Scan for the cell matching the given text and deliver its (X, Y) coordinate at center. 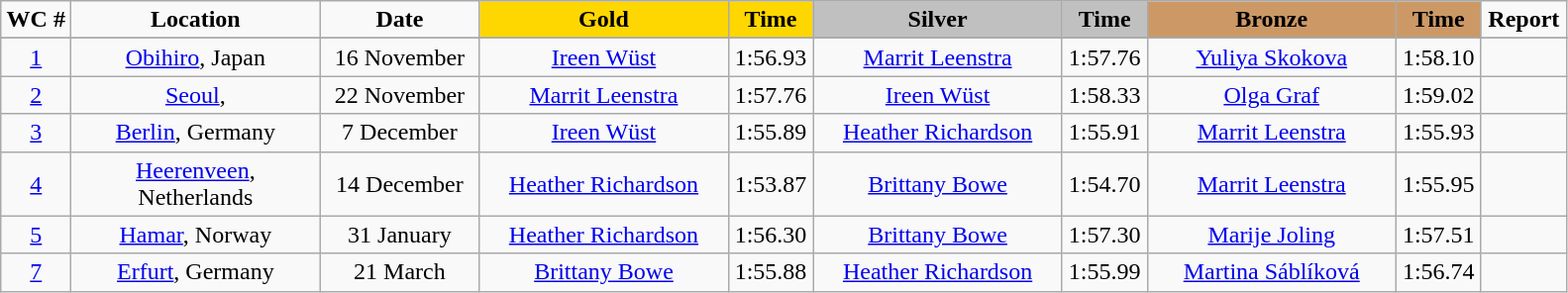
1:59.02 (1438, 95)
1:57.51 (1438, 235)
Hamar, Norway (196, 235)
14 December (400, 184)
Yuliya Skokova (1272, 57)
1:55.89 (771, 133)
22 November (400, 95)
Silver (937, 20)
Date (400, 20)
Gold (604, 20)
1:58.10 (1438, 57)
1:56.93 (771, 57)
1:55.93 (1438, 133)
16 November (400, 57)
2 (36, 95)
3 (36, 133)
Obihiro, Japan (196, 57)
1:56.30 (771, 235)
1:54.70 (1104, 184)
Report (1523, 20)
Erfurt, Germany (196, 272)
1 (36, 57)
1:58.33 (1104, 95)
Seoul, (196, 95)
1:55.91 (1104, 133)
1:57.30 (1104, 235)
21 March (400, 272)
Olga Graf (1272, 95)
Berlin, Germany (196, 133)
1:55.88 (771, 272)
Martina Sáblíková (1272, 272)
1:55.95 (1438, 184)
WC # (36, 20)
4 (36, 184)
5 (36, 235)
Location (196, 20)
Marije Joling (1272, 235)
1:55.99 (1104, 272)
7 (36, 272)
7 December (400, 133)
1:56.74 (1438, 272)
Heerenveen, Netherlands (196, 184)
1:53.87 (771, 184)
Bronze (1272, 20)
31 January (400, 235)
